Output the [X, Y] coordinate of the center of the cell containing the given text.  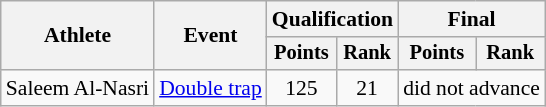
Qualification [332, 19]
21 [367, 88]
Double trap [210, 88]
125 [302, 88]
Saleem Al-Nasri [78, 88]
Athlete [78, 36]
did not advance [472, 88]
Final [472, 19]
Event [210, 36]
